Detect which cell encompasses the target text, then output its (x, y) center coordinate. 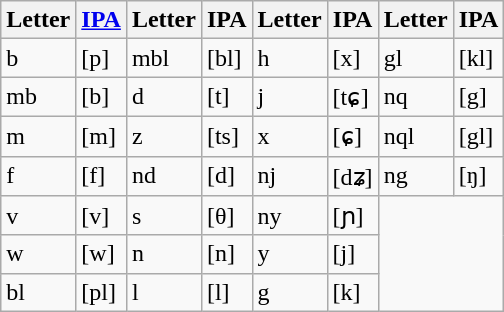
[ɲ] (352, 216)
y (290, 254)
[j] (352, 254)
ny (290, 216)
m (38, 136)
w (38, 254)
[ts] (226, 136)
[gl] (478, 136)
b (38, 58)
[θ] (226, 216)
[ŋ] (478, 176)
[p] (102, 58)
[ɕ] (352, 136)
[g] (478, 97)
[v] (102, 216)
s (164, 216)
d (164, 97)
nd (164, 176)
[dʑ] (352, 176)
[l] (226, 292)
nql (416, 136)
z (164, 136)
l (164, 292)
g (290, 292)
n (164, 254)
[t] (226, 97)
bl (38, 292)
nq (416, 97)
[m] (102, 136)
[n] (226, 254)
f (38, 176)
[k] (352, 292)
[b] (102, 97)
[pl] (102, 292)
[kl] (478, 58)
h (290, 58)
[x] (352, 58)
[d] (226, 176)
[w] (102, 254)
v (38, 216)
nj (290, 176)
[f] (102, 176)
[bl] (226, 58)
mbl (164, 58)
gl (416, 58)
mb (38, 97)
ng (416, 176)
x (290, 136)
j (290, 97)
[tɕ] (352, 97)
